Output the [x, y] coordinate of the center of the cell containing the given text.  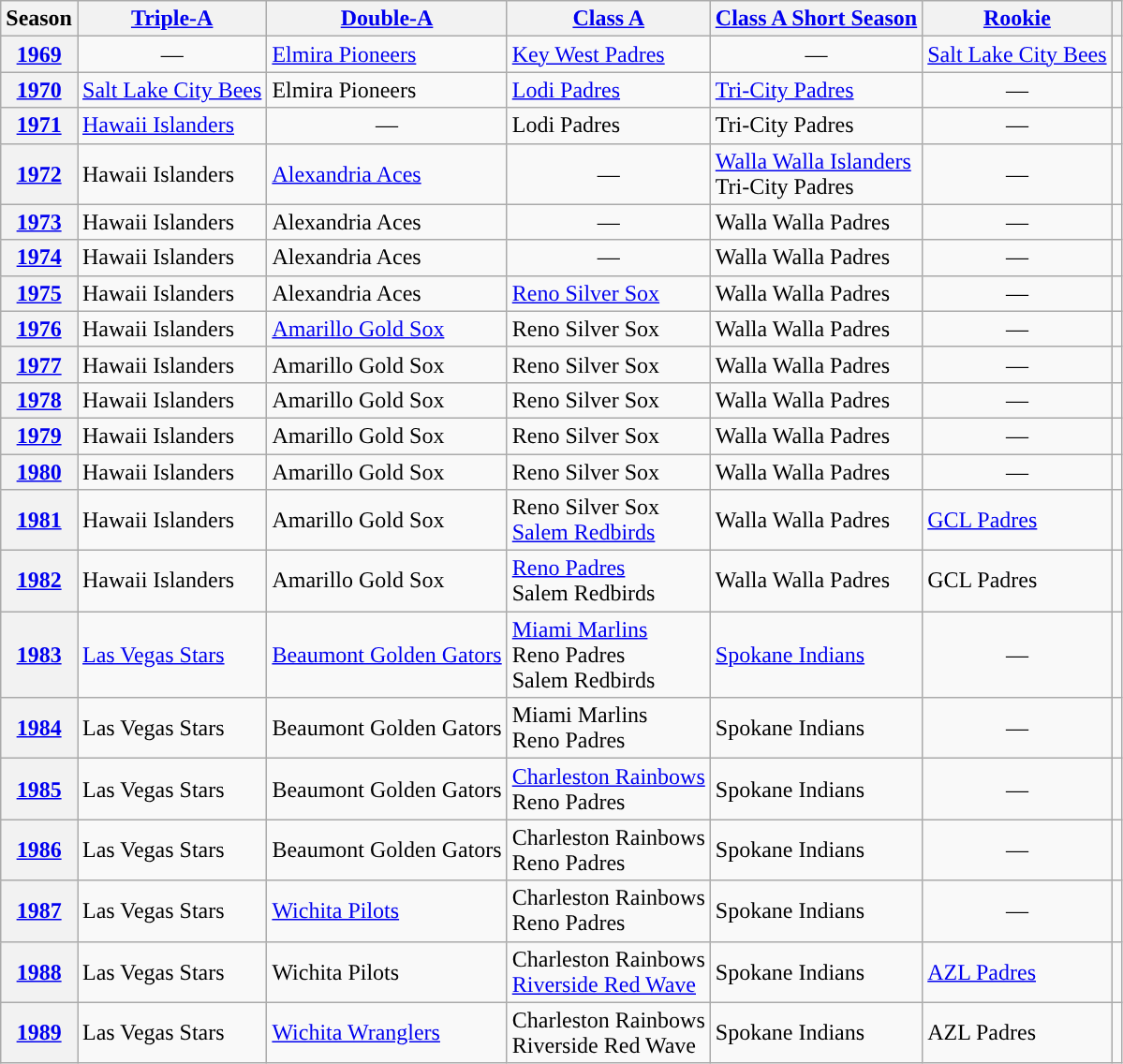
1971 [39, 126]
Class A [609, 19]
Season [39, 19]
1976 [39, 329]
1977 [39, 364]
Miami MarlinsReno PadresSalem Redbirds [609, 655]
Double-A [387, 19]
Miami MarlinsReno Padres [609, 729]
1972 [39, 174]
1975 [39, 293]
Reno PadresSalem Redbirds [609, 581]
1986 [39, 850]
1988 [39, 972]
Class A Short Season [816, 19]
1987 [39, 910]
1989 [39, 1032]
Key West Padres [609, 54]
1980 [39, 471]
Wichita Wranglers [387, 1032]
1979 [39, 436]
1969 [39, 54]
Reno Silver SoxSalem Redbirds [609, 521]
1974 [39, 258]
1981 [39, 521]
1978 [39, 400]
Rookie [1017, 19]
Walla Walla IslandersTri-City Padres [816, 174]
1973 [39, 222]
1984 [39, 729]
1985 [39, 789]
1982 [39, 581]
1970 [39, 90]
1983 [39, 655]
Triple-A [171, 19]
